Detect which cell encompasses the target text, then output its [x, y] center coordinate. 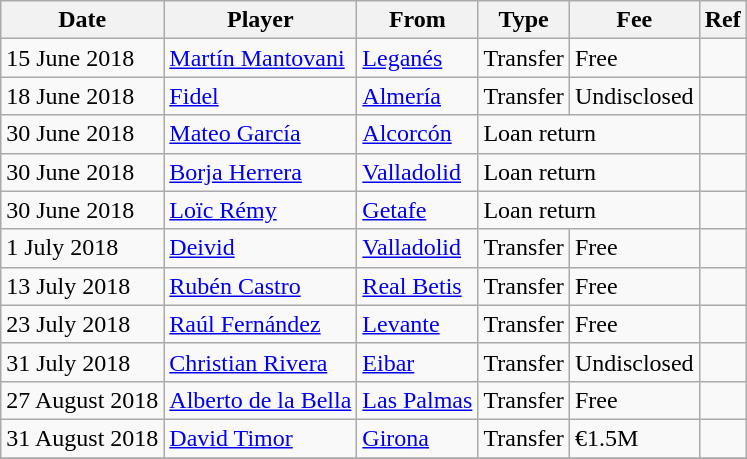
David Timor [260, 438]
€1.5M [634, 438]
Deivid [260, 248]
Raúl Fernández [260, 324]
23 July 2018 [82, 324]
Getafe [418, 210]
Borja Herrera [260, 172]
Ref [722, 20]
Las Palmas [418, 400]
Christian Rivera [260, 362]
Loïc Rémy [260, 210]
Almería [418, 96]
Eibar [418, 362]
Fee [634, 20]
Girona [418, 438]
Leganés [418, 58]
Rubén Castro [260, 286]
Martín Mantovani [260, 58]
1 July 2018 [82, 248]
Date [82, 20]
Player [260, 20]
13 July 2018 [82, 286]
Fidel [260, 96]
18 June 2018 [82, 96]
Levante [418, 324]
Alberto de la Bella [260, 400]
31 July 2018 [82, 362]
From [418, 20]
31 August 2018 [82, 438]
Type [524, 20]
Alcorcón [418, 134]
27 August 2018 [82, 400]
Real Betis [418, 286]
15 June 2018 [82, 58]
Mateo García [260, 134]
